Provide the (x, y) coordinate of the cell's center where the given text is located.  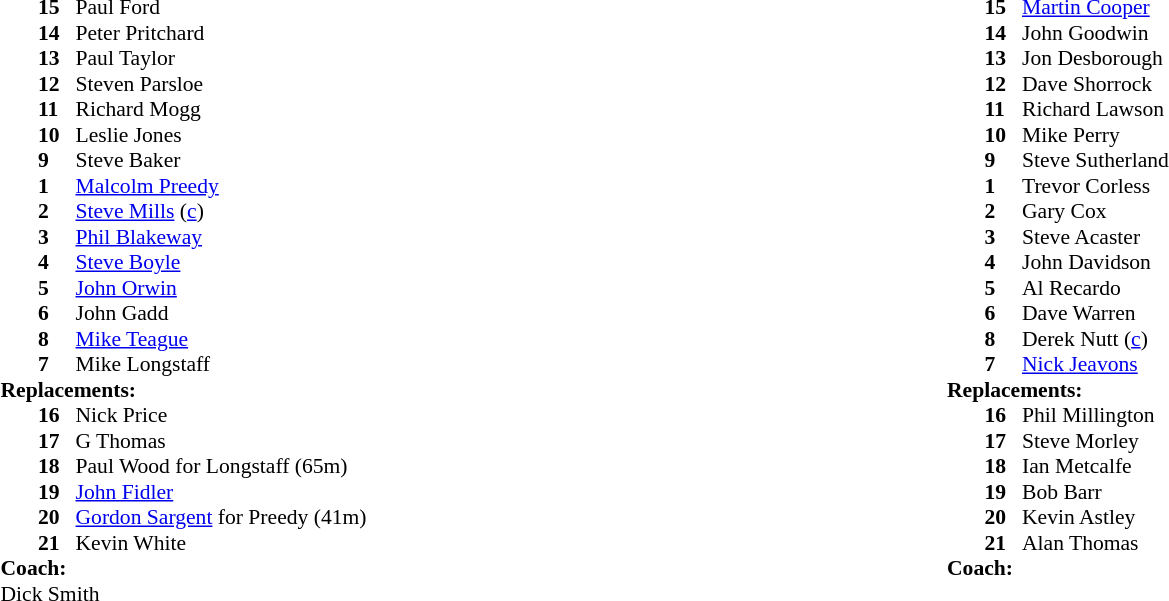
Steve Sutherland (1096, 161)
Leslie Jones (222, 135)
Kevin White (222, 543)
Derek Nutt (c) (1096, 339)
Paul Taylor (222, 59)
Ian Metcalfe (1096, 467)
Mike Perry (1096, 135)
Mike Longstaff (222, 365)
Paul Wood for Longstaff (65m) (222, 467)
John Gadd (222, 313)
Bob Barr (1096, 492)
Gordon Sargent for Preedy (41m) (222, 517)
Nick Jeavons (1096, 365)
Jon Desborough (1096, 59)
Steve Boyle (222, 263)
John Goodwin (1096, 33)
Phil Blakeway (222, 237)
Nick Price (222, 415)
Dave Shorrock (1096, 84)
John Orwin (222, 288)
G Thomas (222, 441)
Al Recardo (1096, 288)
Steve Acaster (1096, 237)
Richard Mogg (222, 109)
Steve Morley (1096, 441)
Phil Millington (1096, 415)
Dave Warren (1096, 313)
Steven Parsloe (222, 84)
Mike Teague (222, 339)
Kevin Astley (1096, 517)
Steve Baker (222, 161)
Gary Cox (1096, 211)
John Fidler (222, 492)
Peter Pritchard (222, 33)
Malcolm Preedy (222, 186)
John Davidson (1096, 263)
Richard Lawson (1096, 109)
Alan Thomas (1096, 543)
Steve Mills (c) (222, 211)
Trevor Corless (1096, 186)
